Locate the cell with the specified text and output its [X, Y] center coordinate. 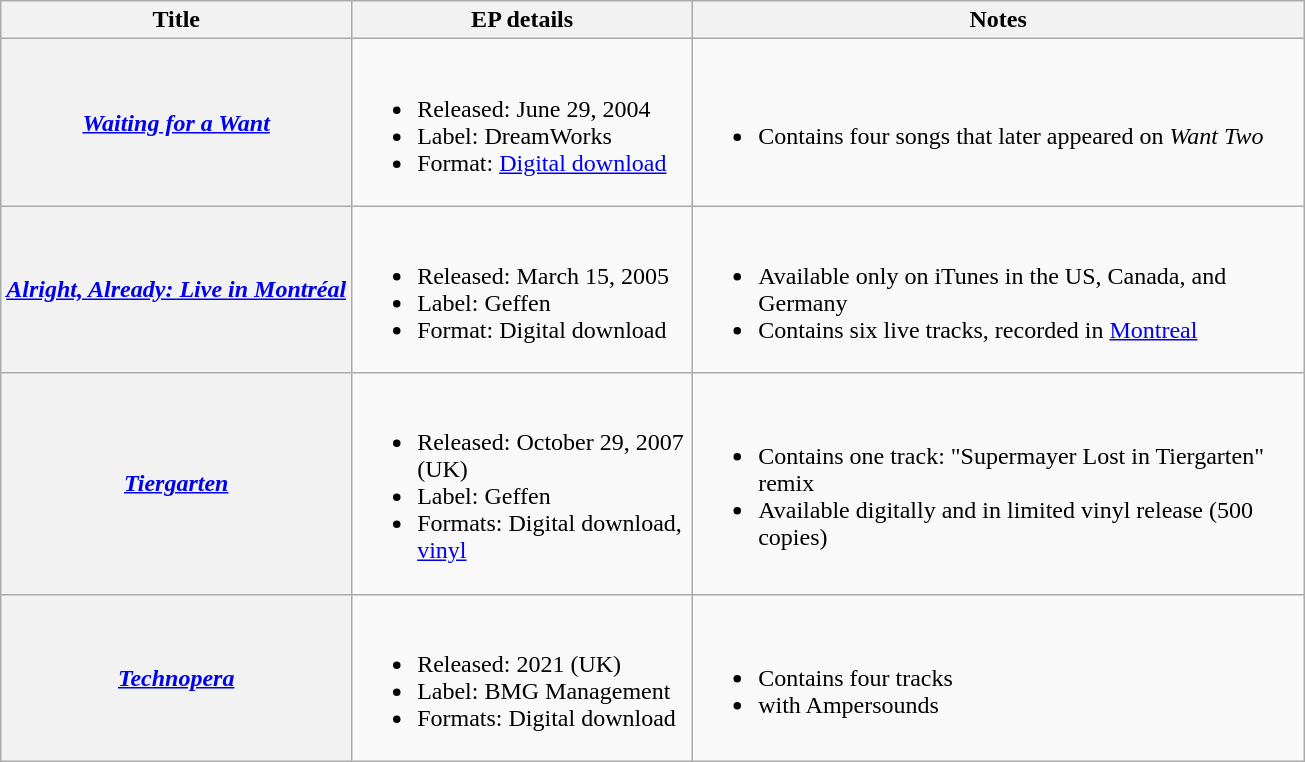
Released: October 29, 2007 (UK)Label: GeffenFormats: Digital download, vinyl [522, 484]
Contains four songs that later appeared on Want Two [998, 122]
Waiting for a Want [176, 122]
Contains four trackswith Ampersounds [998, 678]
Available only on iTunes in the US, Canada, and GermanyContains six live tracks, recorded in Montreal [998, 290]
EP details [522, 20]
Title [176, 20]
Alright, Already: Live in Montréal [176, 290]
Notes [998, 20]
Technopera [176, 678]
Tiergarten [176, 484]
Released: March 15, 2005Label: GeffenFormat: Digital download [522, 290]
Released: June 29, 2004Label: DreamWorksFormat: Digital download [522, 122]
Contains one track: "Supermayer Lost in Tiergarten" remixAvailable digitally and in limited vinyl release (500 copies) [998, 484]
Released: 2021 (UK)Label: BMG ManagementFormats: Digital download [522, 678]
